Scan for the cell matching the given text and deliver its [X, Y] coordinate at center. 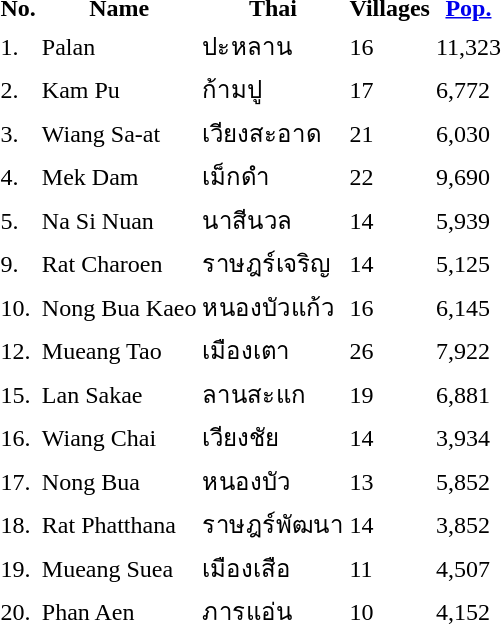
ราษฎร์พัฒนา [273, 524]
Kam Pu [119, 90]
ราษฎร์เจริญ [273, 264]
ปะหลาน [273, 46]
Wiang Sa-at [119, 133]
เมืองเตา [273, 350]
Palan [119, 46]
หนองบัวแก้ว [273, 307]
เวียงสะอาด [273, 133]
Lan Sakae [119, 394]
Na Si Nuan [119, 220]
11 [390, 568]
19 [390, 394]
Mek Dam [119, 176]
เวียงชัย [273, 438]
หนองบัว [273, 481]
26 [390, 350]
เม็กดำ [273, 176]
เมืองเสือ [273, 568]
Rat Charoen [119, 264]
17 [390, 90]
Nong Bua Kaeo [119, 307]
22 [390, 176]
นาสีนวล [273, 220]
ลานสะแก [273, 394]
13 [390, 481]
Nong Bua [119, 481]
Rat Phatthana [119, 524]
ก้ามปู [273, 90]
Mueang Suea [119, 568]
Mueang Tao [119, 350]
Wiang Chai [119, 438]
21 [390, 133]
